Output the [X, Y] coordinate of the center of the cell containing the given text.  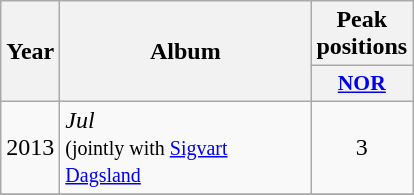
Jul(jointly with Sigvart Dagsland [186, 147]
Year [30, 52]
Peak positions [362, 34]
NOR [362, 84]
3 [362, 147]
2013 [30, 147]
Album [186, 52]
